Return the (x, y) coordinate for the center point of the cell that contains the specified text.  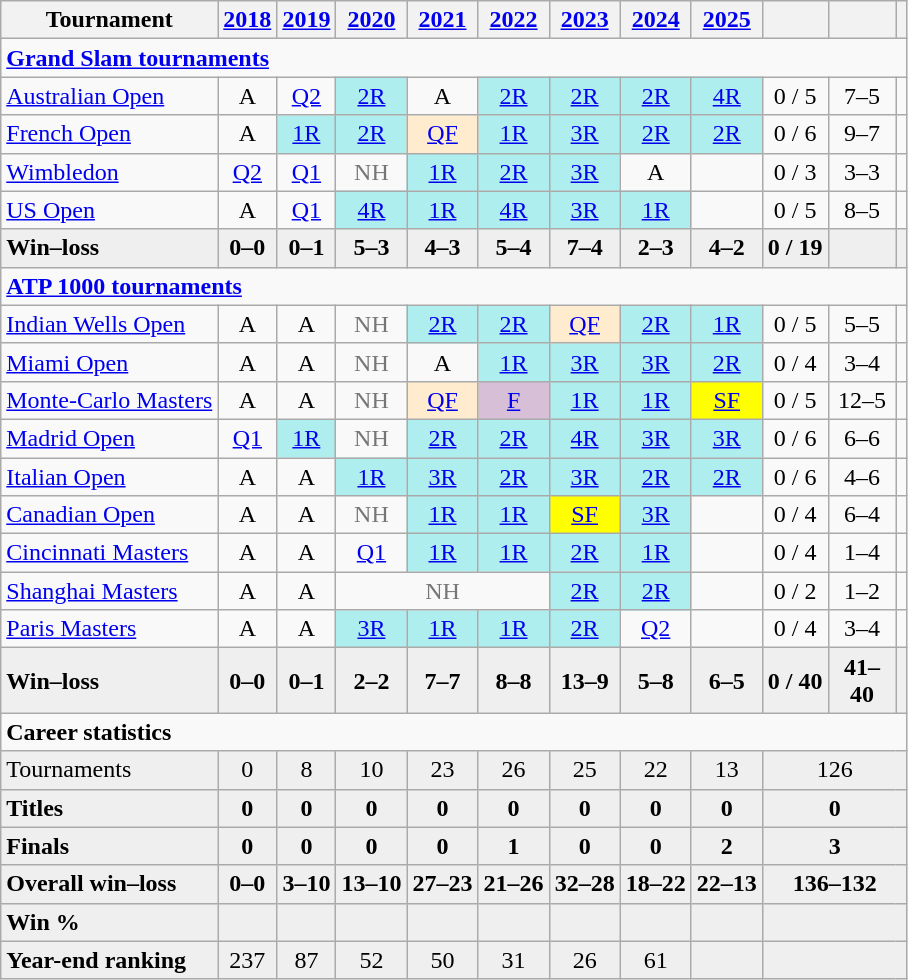
61 (656, 960)
7–7 (442, 680)
Titles (110, 808)
5–5 (862, 324)
Cincinnati Masters (110, 553)
Canadian Open (110, 515)
41–40 (862, 680)
25 (584, 770)
4–6 (862, 477)
2–3 (656, 248)
Australian Open (110, 96)
4–3 (442, 248)
7–5 (862, 96)
237 (248, 960)
French Open (110, 134)
22–13 (726, 884)
5–3 (372, 248)
126 (834, 770)
Tournaments (110, 770)
2024 (656, 20)
1–4 (862, 553)
3–3 (862, 172)
Wimbledon (110, 172)
13–10 (372, 884)
21–26 (514, 884)
7–4 (584, 248)
Grand Slam tournaments (454, 58)
13 (726, 770)
6–6 (862, 438)
13–9 (584, 680)
Paris Masters (110, 629)
31 (514, 960)
52 (372, 960)
8–5 (862, 210)
23 (442, 770)
2 (726, 846)
6–5 (726, 680)
1–2 (862, 591)
Win % (110, 922)
0 / 3 (795, 172)
Monte-Carlo Masters (110, 400)
Tournament (110, 20)
ATP 1000 tournaments (454, 286)
F (514, 400)
Madrid Open (110, 438)
0 / 40 (795, 680)
136–132 (834, 884)
27–23 (442, 884)
Overall win–loss (110, 884)
Shanghai Masters (110, 591)
2022 (514, 20)
2020 (372, 20)
10 (372, 770)
Finals (110, 846)
2018 (248, 20)
4–2 (726, 248)
3 (834, 846)
2019 (306, 20)
9–7 (862, 134)
Miami Open (110, 362)
Indian Wells Open (110, 324)
Career statistics (454, 732)
12–5 (862, 400)
2023 (584, 20)
Italian Open (110, 477)
5–8 (656, 680)
2–2 (372, 680)
Year-end ranking (110, 960)
8–8 (514, 680)
2021 (442, 20)
1 (514, 846)
8 (306, 770)
5–4 (514, 248)
0 / 2 (795, 591)
2025 (726, 20)
6–4 (862, 515)
3–10 (306, 884)
22 (656, 770)
50 (442, 960)
US Open (110, 210)
18–22 (656, 884)
0 / 19 (795, 248)
87 (306, 960)
32–28 (584, 884)
